Locate the cell with the specified text and output its (X, Y) center coordinate. 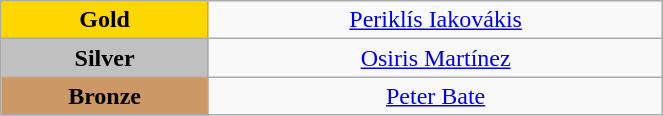
Gold (105, 20)
Silver (105, 58)
Peter Bate (435, 96)
Periklís Iakovákis (435, 20)
Bronze (105, 96)
Osiris Martínez (435, 58)
